Scan for the cell matching the given text and deliver its [x, y] coordinate at center. 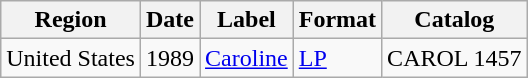
1989 [170, 58]
LP [337, 58]
Date [170, 20]
Region [71, 20]
Format [337, 20]
Catalog [455, 20]
Label [247, 20]
CAROL 1457 [455, 58]
Caroline [247, 58]
United States [71, 58]
